Locate the cell with the specified text and output its (x, y) center coordinate. 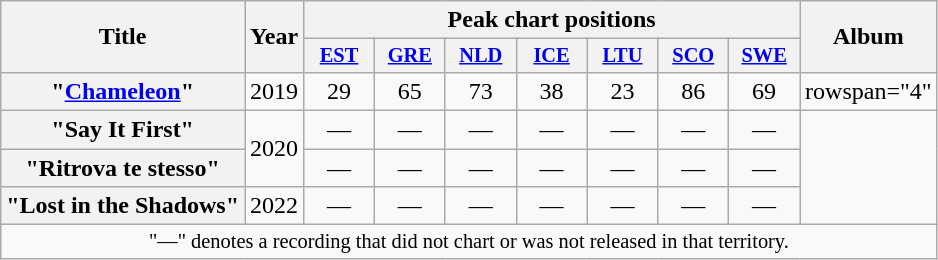
"Ritrova te stesso" (123, 168)
Title (123, 37)
"Lost in the Shadows" (123, 206)
GRE (410, 56)
Peak chart positions (552, 20)
EST (340, 56)
"—" denotes a recording that did not chart or was not released in that territory. (469, 242)
38 (552, 91)
LTU (622, 56)
2019 (274, 91)
69 (764, 91)
SWE (764, 56)
23 (622, 91)
rowspan="4" (869, 91)
"Chameleon" (123, 91)
2022 (274, 206)
73 (480, 91)
Year (274, 37)
"Say It First" (123, 130)
65 (410, 91)
Album (869, 37)
86 (694, 91)
2020 (274, 149)
SCO (694, 56)
ICE (552, 56)
29 (340, 91)
NLD (480, 56)
